Locate the cell with the specified text and output its (x, y) center coordinate. 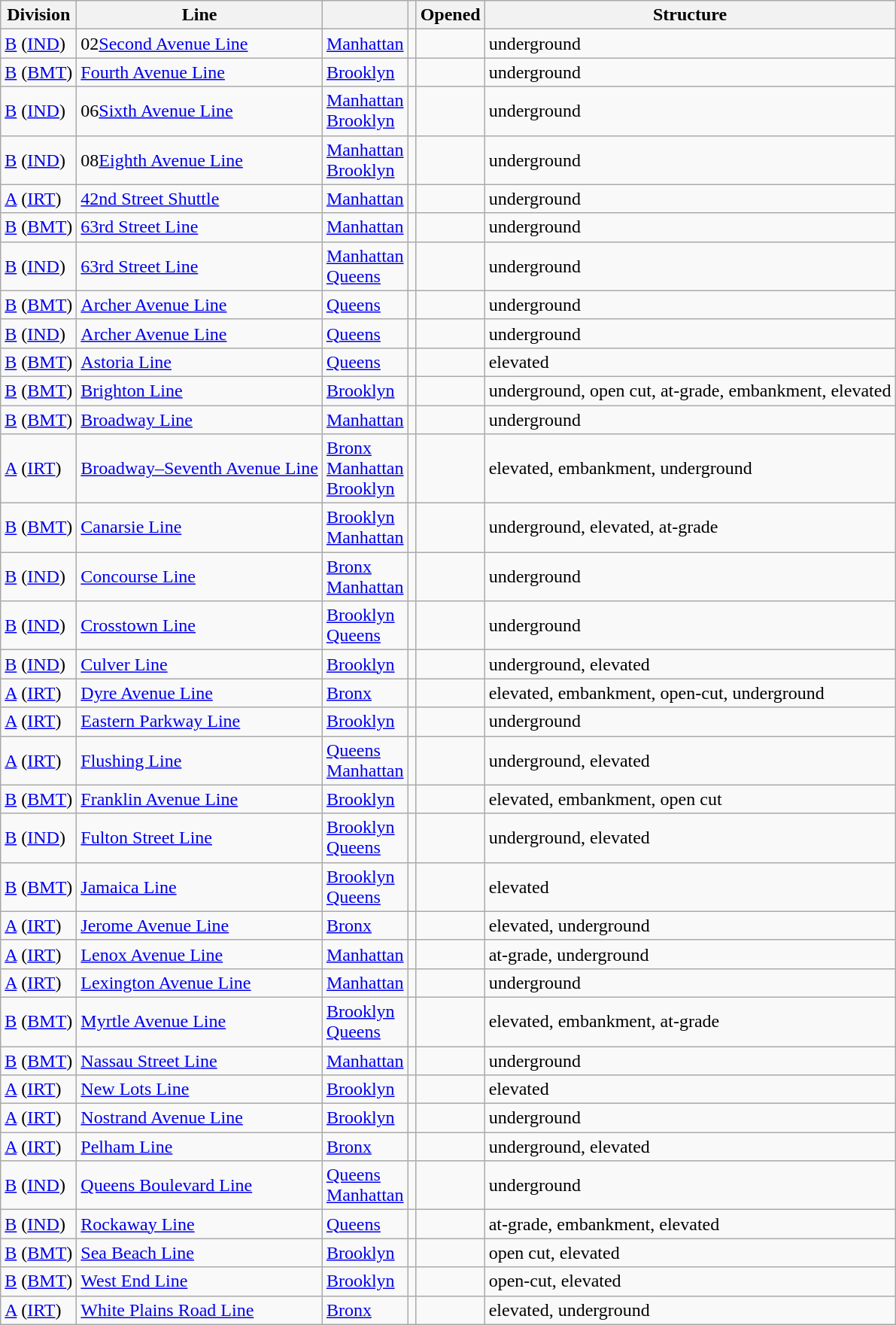
06Sixth Avenue Line (200, 111)
Nostrand Avenue Line (200, 1118)
42nd Street Shuttle (200, 199)
Pelham Line (200, 1147)
open cut, elevated (690, 1253)
open-cut, elevated (690, 1281)
Lenox Avenue Line (200, 954)
underground, open cut, at-grade, embankment, elevated (690, 391)
Broadway Line (200, 419)
Culver Line (200, 664)
Structure (690, 15)
Concourse Line (200, 576)
Myrtle Avenue Line (200, 1022)
Division (39, 15)
BronxManhattan (365, 576)
at-grade, underground (690, 954)
Line (200, 15)
Crosstown Line (200, 626)
Brighton Line (200, 391)
Rockaway Line (200, 1224)
Franklin Avenue Line (200, 799)
Dyre Avenue Line (200, 693)
Broadway–Seventh Avenue Line (200, 469)
at-grade, embankment, elevated (690, 1224)
elevated, embankment, open cut (690, 799)
New Lots Line (200, 1089)
Eastern Parkway Line (200, 722)
elevated, embankment, open-cut, underground (690, 693)
underground, elevated, at-grade (690, 528)
Jerome Avenue Line (200, 925)
ManhattanQueens (365, 266)
Fulton Street Line (200, 838)
Astoria Line (200, 362)
Flushing Line (200, 760)
Canarsie Line (200, 528)
elevated, embankment, underground (690, 469)
Sea Beach Line (200, 1253)
Lexington Avenue Line (200, 983)
White Plains Road Line (200, 1310)
Nassau Street Line (200, 1060)
elevated, embankment, at-grade (690, 1022)
Jamaica Line (200, 886)
BrooklynManhattan (365, 528)
Fourth Avenue Line (200, 72)
08Eighth Avenue Line (200, 160)
Opened (450, 15)
BronxManhattanBrooklyn (365, 469)
West End Line (200, 1281)
02Second Avenue Line (200, 44)
Queens Boulevard Line (200, 1186)
